Pinpoint the cell where the given text exists, returning its (x, y) midpoint coordinate. 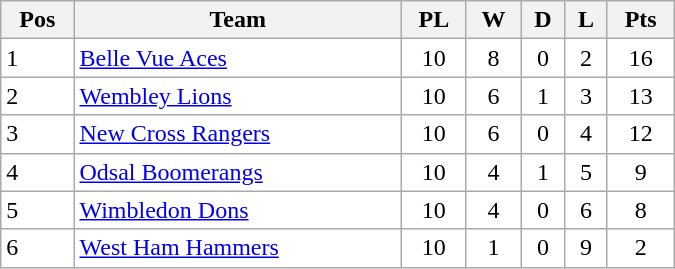
13 (640, 96)
New Cross Rangers (238, 134)
D (543, 20)
Team (238, 20)
12 (640, 134)
W (494, 20)
West Ham Hammers (238, 248)
Pts (640, 20)
Wimbledon Dons (238, 210)
PL (434, 20)
16 (640, 58)
Wembley Lions (238, 96)
Belle Vue Aces (238, 58)
Pos (38, 20)
Odsal Boomerangs (238, 172)
L (586, 20)
